Return the [X, Y] coordinate for the center point of the cell that contains the specified text.  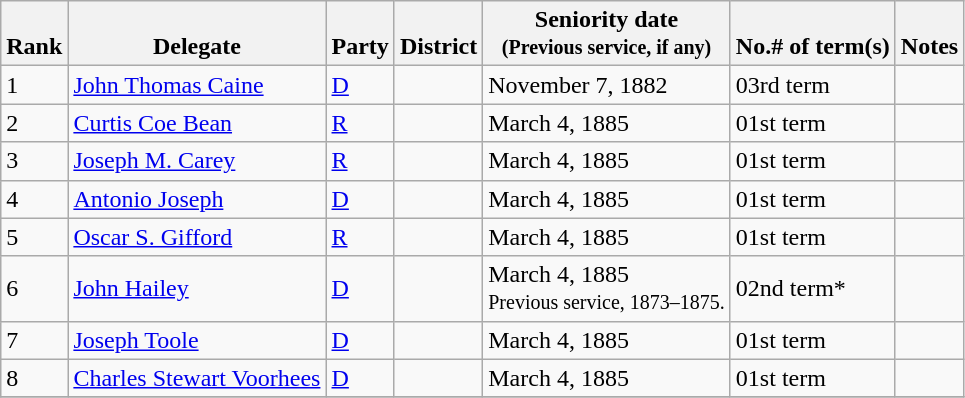
Joseph Toole [197, 340]
8 [34, 378]
Joseph M. Carey [197, 161]
Seniority date(Previous service, if any) [607, 34]
Antonio Joseph [197, 199]
Delegate [197, 34]
5 [34, 237]
7 [34, 340]
No.# of term(s) [812, 34]
03rd term [812, 85]
Rank [34, 34]
March 4, 1885Previous service, 1873–1875. [607, 288]
Oscar S. Gifford [197, 237]
John Thomas Caine [197, 85]
02nd term* [812, 288]
2 [34, 123]
3 [34, 161]
District [438, 34]
Curtis Coe Bean [197, 123]
John Hailey [197, 288]
Notes [929, 34]
Party [360, 34]
1 [34, 85]
6 [34, 288]
4 [34, 199]
November 7, 1882 [607, 85]
Charles Stewart Voorhees [197, 378]
